Identify which cell holds the provided text, then report its (x, y) central coordinate. 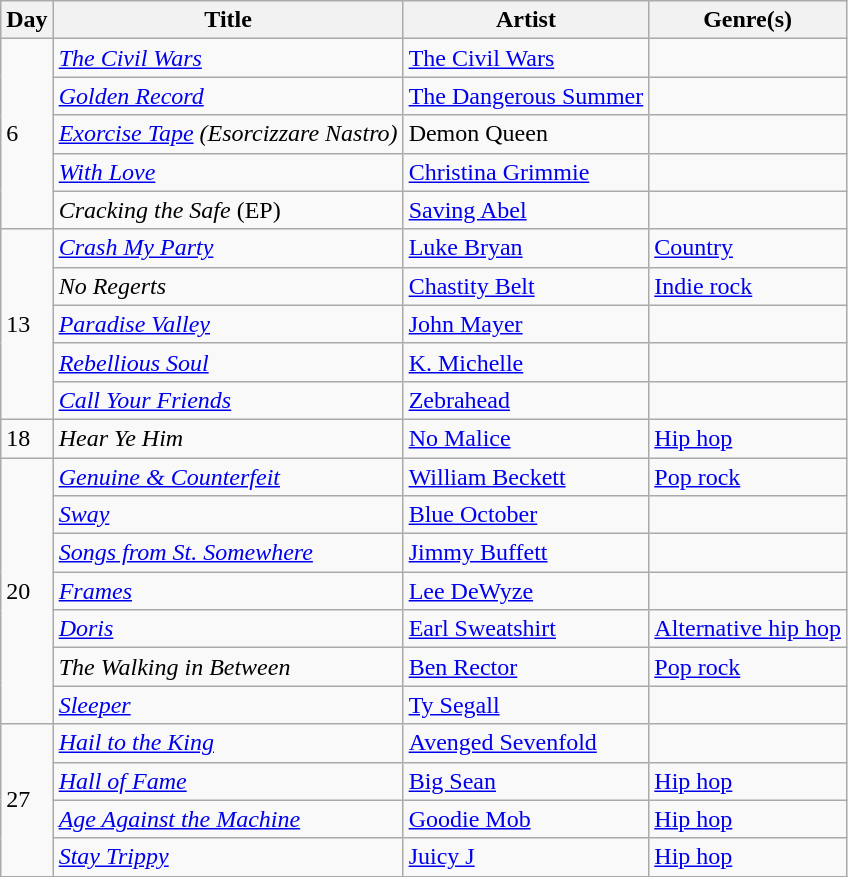
Cracking the Safe (EP) (228, 210)
Sway (228, 515)
Songs from St. Somewhere (228, 553)
18 (27, 438)
William Beckett (526, 477)
Hail to the King (228, 743)
Chastity Belt (526, 286)
Exorcise Tape (Esorcizzare Nastro) (228, 134)
Luke Bryan (526, 248)
Doris (228, 629)
Sleeper (228, 705)
Ben Rector (526, 667)
Country (748, 248)
Lee DeWyze (526, 591)
Juicy J (526, 857)
6 (27, 134)
The Dangerous Summer (526, 96)
Alternative hip hop (748, 629)
20 (27, 591)
Day (27, 20)
No Regerts (228, 286)
Rebellious Soul (228, 362)
The Walking in Between (228, 667)
Hear Ye Him (228, 438)
Artist (526, 20)
Genuine & Counterfeit (228, 477)
Paradise Valley (228, 324)
Jimmy Buffett (526, 553)
Golden Record (228, 96)
Earl Sweatshirt (526, 629)
Hall of Fame (228, 781)
27 (27, 800)
Genre(s) (748, 20)
Age Against the Machine (228, 819)
13 (27, 324)
Avenged Sevenfold (526, 743)
Blue October (526, 515)
Title (228, 20)
John Mayer (526, 324)
Christina Grimmie (526, 172)
Frames (228, 591)
Indie rock (748, 286)
K. Michelle (526, 362)
Demon Queen (526, 134)
Ty Segall (526, 705)
Zebrahead (526, 400)
No Malice (526, 438)
With Love (228, 172)
Saving Abel (526, 210)
Stay Trippy (228, 857)
Call Your Friends (228, 400)
Crash My Party (228, 248)
Goodie Mob (526, 819)
Big Sean (526, 781)
